Locate the cell with the specified text and output its (X, Y) center coordinate. 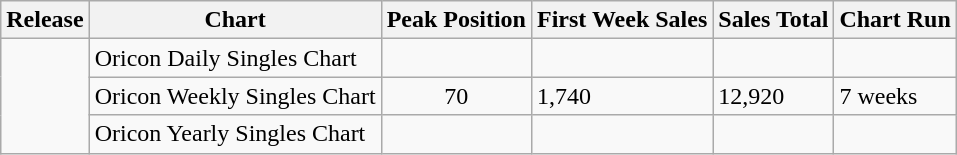
Chart Run (895, 20)
Peak Position (456, 20)
Oricon Weekly Singles Chart (235, 96)
7 weeks (895, 96)
12,920 (774, 96)
Oricon Daily Singles Chart (235, 58)
First Week Sales (622, 20)
1,740 (622, 96)
Release (45, 20)
70 (456, 96)
Sales Total (774, 20)
Chart (235, 20)
Oricon Yearly Singles Chart (235, 134)
